Identify which cell holds the provided text, then report its (X, Y) central coordinate. 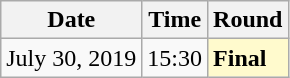
15:30 (175, 58)
Date (72, 20)
Time (175, 20)
Final (248, 58)
July 30, 2019 (72, 58)
Round (248, 20)
